Locate the cell with the specified text and output its [x, y] center coordinate. 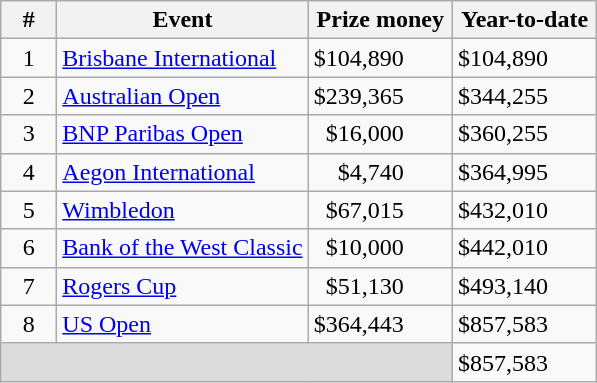
BNP Paribas Open [182, 134]
1 [29, 58]
$51,130 [380, 286]
6 [29, 248]
Wimbledon [182, 210]
$4,740 [380, 172]
Prize money [380, 20]
US Open [182, 324]
7 [29, 286]
$364,443 [380, 324]
$360,255 [524, 134]
$16,000 [380, 134]
3 [29, 134]
$344,255 [524, 96]
Australian Open [182, 96]
$493,140 [524, 286]
$67,015 [380, 210]
Aegon International [182, 172]
# [29, 20]
8 [29, 324]
$364,995 [524, 172]
$239,365 [380, 96]
2 [29, 96]
Bank of the West Classic [182, 248]
Year-to-date [524, 20]
4 [29, 172]
$10,000 [380, 248]
Rogers Cup [182, 286]
$432,010 [524, 210]
5 [29, 210]
$442,010 [524, 248]
Event [182, 20]
Brisbane International [182, 58]
